Provide the (x, y) coordinate of the cell's center where the given text is located.  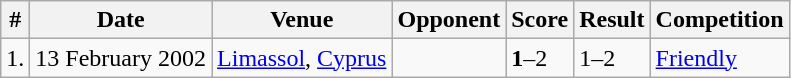
Result (612, 20)
Score (540, 20)
Friendly (720, 58)
Opponent (449, 20)
Date (121, 20)
Limassol, Cyprus (302, 58)
13 February 2002 (121, 58)
Competition (720, 20)
Venue (302, 20)
# (16, 20)
1. (16, 58)
